Search for the cell housing the specified text and yield its [x, y] center coordinate. 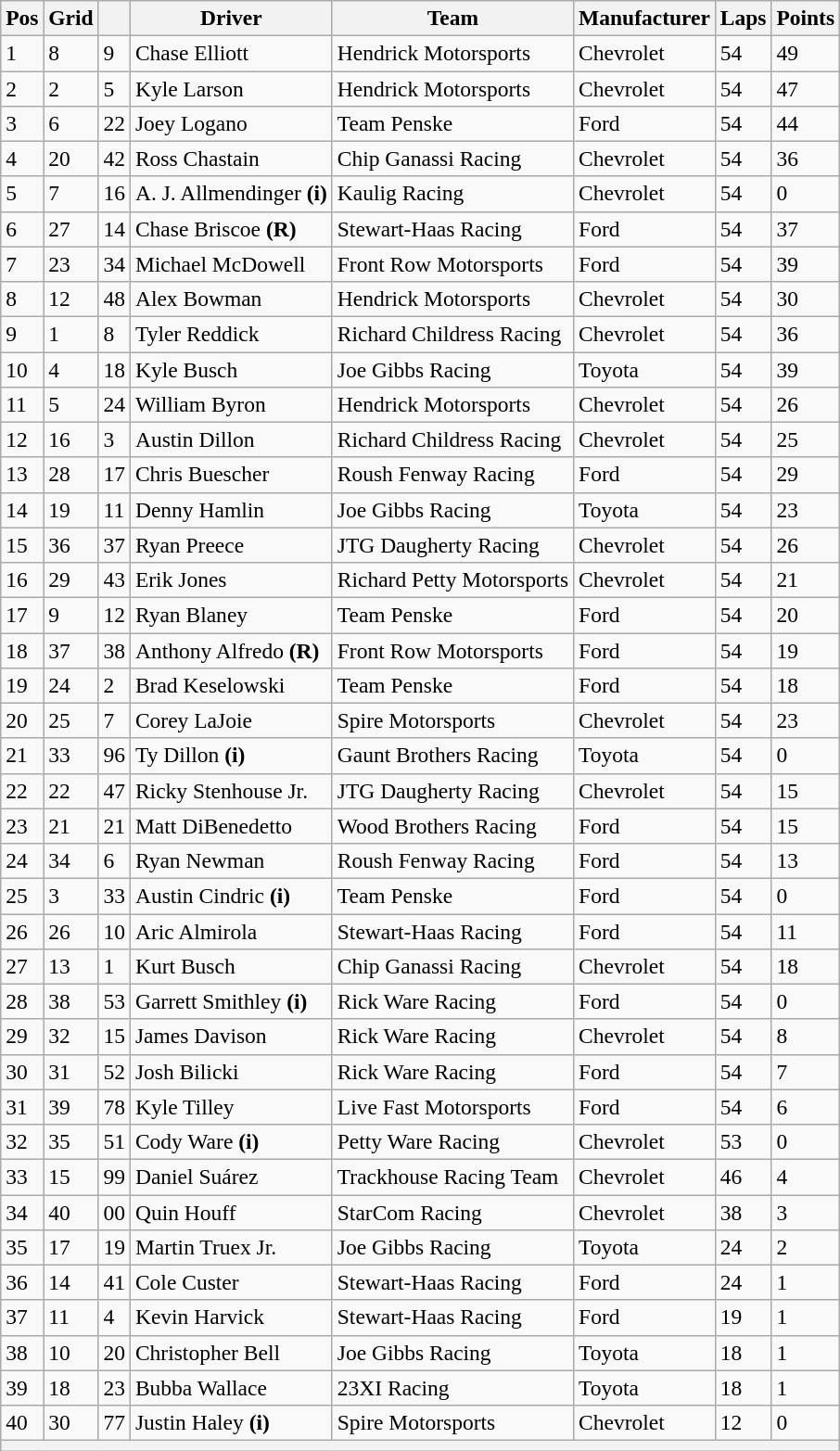
23XI Racing [452, 1388]
Kurt Busch [231, 966]
96 [114, 756]
A. J. Allmendinger (i) [231, 194]
StarCom Racing [452, 1212]
Denny Hamlin [231, 510]
Quin Houff [231, 1212]
Martin Truex Jr. [231, 1247]
Anthony Alfredo (R) [231, 650]
Daniel Suárez [231, 1177]
Aric Almirola [231, 931]
Cole Custer [231, 1282]
Michael McDowell [231, 264]
Cody Ware (i) [231, 1141]
Ryan Preece [231, 545]
48 [114, 299]
Kevin Harvick [231, 1317]
Ryan Blaney [231, 615]
Garrett Smithley (i) [231, 1001]
Richard Petty Motorsports [452, 579]
Christopher Bell [231, 1353]
Team [452, 18]
William Byron [231, 404]
Trackhouse Racing Team [452, 1177]
Bubba Wallace [231, 1388]
Chris Buescher [231, 475]
43 [114, 579]
James Davison [231, 1037]
Ricky Stenhouse Jr. [231, 791]
Brad Keselowski [231, 685]
46 [744, 1177]
77 [114, 1422]
Gaunt Brothers Racing [452, 756]
00 [114, 1212]
Grid [70, 18]
Petty Ware Racing [452, 1141]
Ross Chastain [231, 159]
78 [114, 1107]
Live Fast Motorsports [452, 1107]
Pos [22, 18]
Wood Brothers Racing [452, 826]
Justin Haley (i) [231, 1422]
Points [806, 18]
Kyle Larson [231, 88]
Erik Jones [231, 579]
Matt DiBenedetto [231, 826]
Chase Briscoe (R) [231, 229]
Austin Cindric (i) [231, 896]
Driver [231, 18]
Ty Dillon (i) [231, 756]
Josh Bilicki [231, 1072]
Austin Dillon [231, 439]
Laps [744, 18]
Joey Logano [231, 123]
Kaulig Racing [452, 194]
Manufacturer [645, 18]
41 [114, 1282]
Kyle Tilley [231, 1107]
52 [114, 1072]
42 [114, 159]
Corey LaJoie [231, 720]
Tyler Reddick [231, 334]
Ryan Newman [231, 860]
44 [806, 123]
99 [114, 1177]
49 [806, 53]
Alex Bowman [231, 299]
51 [114, 1141]
Kyle Busch [231, 369]
Chase Elliott [231, 53]
